Search for the cell housing the specified text and yield its (x, y) center coordinate. 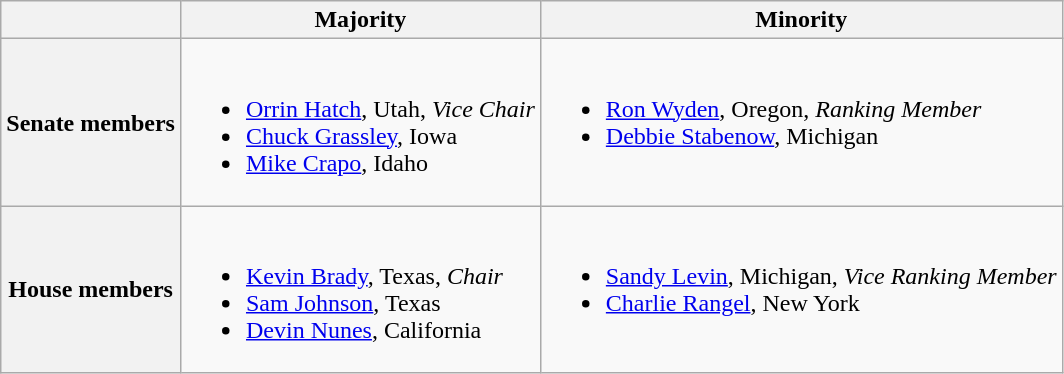
Orrin Hatch, Utah, Vice ChairChuck Grassley, IowaMike Crapo, Idaho (360, 122)
Sandy Levin, Michigan, Vice Ranking MemberCharlie Rangel, New York (801, 290)
Minority (801, 20)
Kevin Brady, Texas, ChairSam Johnson, TexasDevin Nunes, California (360, 290)
Majority (360, 20)
Ron Wyden, Oregon, Ranking MemberDebbie Stabenow, Michigan (801, 122)
House members (91, 290)
Senate members (91, 122)
